Pinpoint the cell where the given text exists, returning its [x, y] midpoint coordinate. 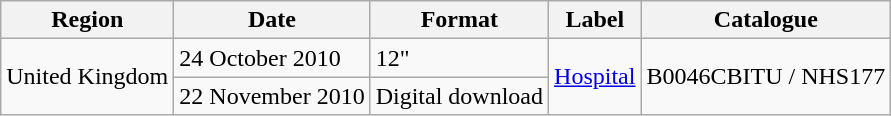
United Kingdom [88, 77]
Region [88, 20]
Date [272, 20]
Label [595, 20]
B0046CBITU / NHS177 [766, 77]
Hospital [595, 77]
22 November 2010 [272, 96]
12" [459, 58]
Format [459, 20]
Digital download [459, 96]
Catalogue [766, 20]
24 October 2010 [272, 58]
